Provide the (X, Y) coordinate of the cell's center where the given text is located.  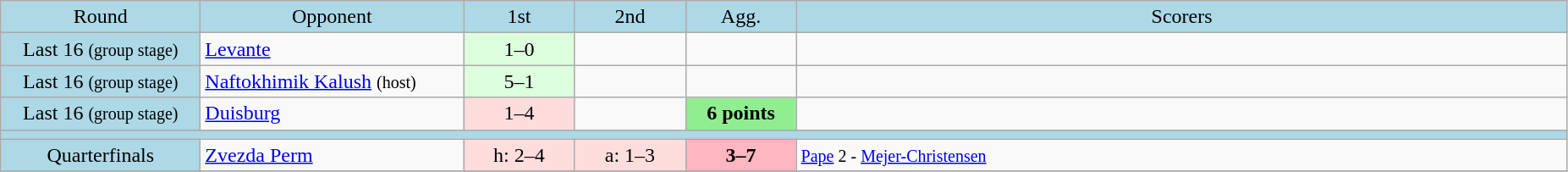
Quarterfinals (101, 155)
Naftokhimik Kalush (host) (332, 81)
h: 2–4 (520, 155)
1–0 (520, 49)
Round (101, 17)
Zvezda Perm (332, 155)
3–7 (741, 155)
Levante (332, 49)
Opponent (332, 17)
5–1 (520, 81)
1st (520, 17)
Agg. (741, 17)
Duisburg (332, 114)
2nd (630, 17)
1–4 (520, 114)
Scorers (1181, 17)
Pape 2 - Mejer-Christensen (1181, 155)
a: 1–3 (630, 155)
6 points (741, 114)
